Pinpoint the cell where the given text exists, returning its (X, Y) midpoint coordinate. 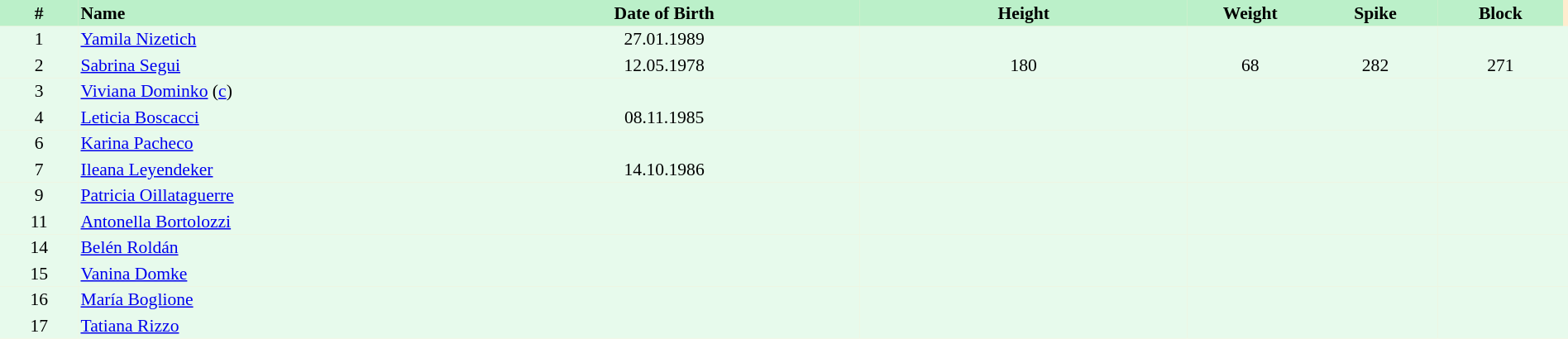
2 (39, 65)
9 (39, 195)
7 (39, 169)
4 (39, 117)
Ileana Leyendeker (273, 169)
Patricia Oillataguerre (273, 195)
# (39, 13)
282 (1374, 65)
Belén Roldán (273, 248)
180 (1024, 65)
Height (1024, 13)
Spike (1374, 13)
Yamila Nizetich (273, 40)
Weight (1250, 13)
Name (273, 13)
Date of Birth (664, 13)
Block (1500, 13)
Vanina Domke (273, 274)
15 (39, 274)
16 (39, 299)
14 (39, 248)
11 (39, 222)
Viviana Dominko (c) (273, 91)
17 (39, 326)
3 (39, 91)
María Boglione (273, 299)
14.10.1986 (664, 169)
Sabrina Segui (273, 65)
Tatiana Rizzo (273, 326)
Leticia Boscacci (273, 117)
12.05.1978 (664, 65)
27.01.1989 (664, 40)
271 (1500, 65)
1 (39, 40)
68 (1250, 65)
Antonella Bortolozzi (273, 222)
08.11.1985 (664, 117)
Karina Pacheco (273, 144)
6 (39, 144)
